Pinpoint the cell where the given text exists, returning its [X, Y] midpoint coordinate. 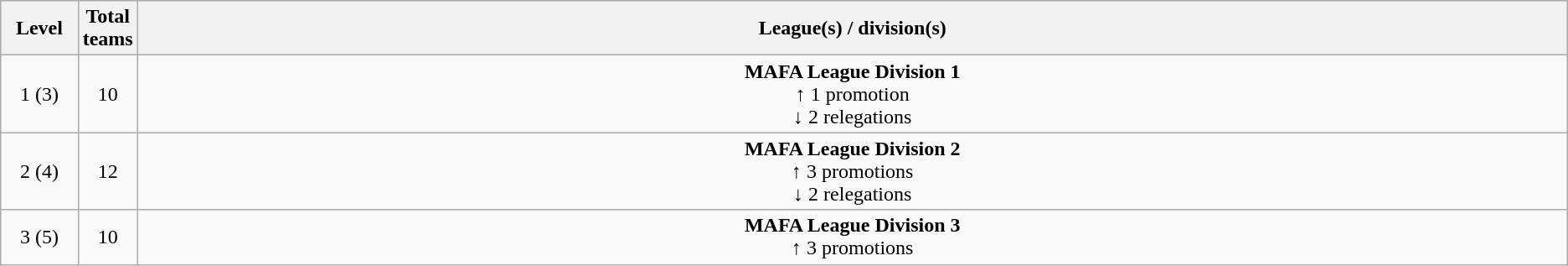
Level [39, 29]
2 (4) [39, 171]
1 (3) [39, 94]
MAFA League Division 2↑ 3 promotions↓ 2 relegations [853, 171]
3 (5) [39, 237]
League(s) / division(s) [853, 29]
MAFA League Division 3↑ 3 promotions [853, 237]
MAFA League Division 1↑ 1 promotion↓ 2 relegations [853, 94]
12 [107, 171]
Total teams [107, 29]
